For the text-containing cell, return its midpoint in (X, Y) coordinate format. 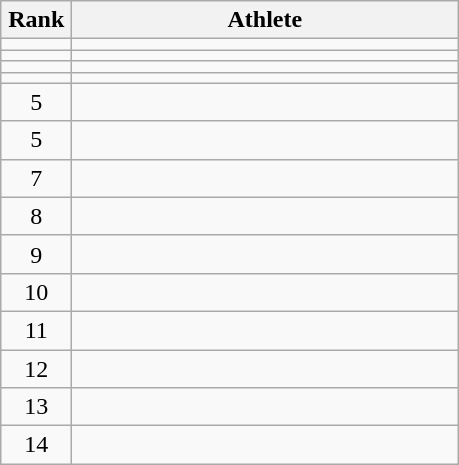
Rank (36, 20)
Athlete (265, 20)
12 (36, 369)
13 (36, 407)
8 (36, 216)
11 (36, 330)
14 (36, 445)
9 (36, 254)
10 (36, 292)
7 (36, 178)
